Identify which cell holds the provided text, then report its (X, Y) central coordinate. 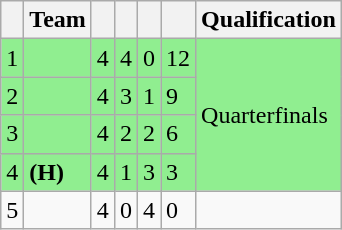
5 (12, 210)
Quarterfinals (269, 115)
Team (58, 20)
12 (178, 58)
Qualification (269, 20)
6 (178, 134)
9 (178, 96)
(H) (58, 172)
